Search for the cell housing the specified text and yield its (X, Y) center coordinate. 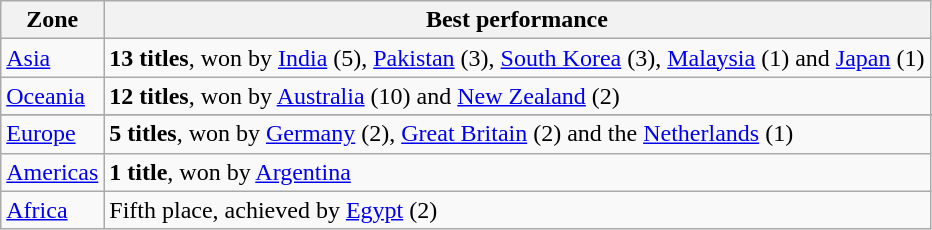
5 titles, won by Germany (2), Great Britain (2) and the Netherlands (1) (517, 134)
Asia (52, 58)
12 titles, won by Australia (10) and New Zealand (2) (517, 96)
Zone (52, 20)
Europe (52, 134)
Americas (52, 172)
Fifth place, achieved by Egypt (2) (517, 210)
Best performance (517, 20)
Africa (52, 210)
Oceania (52, 96)
1 title, won by Argentina (517, 172)
13 titles, won by India (5), Pakistan (3), South Korea (3), Malaysia (1) and Japan (1) (517, 58)
